Scan for the cell matching the given text and deliver its (x, y) coordinate at center. 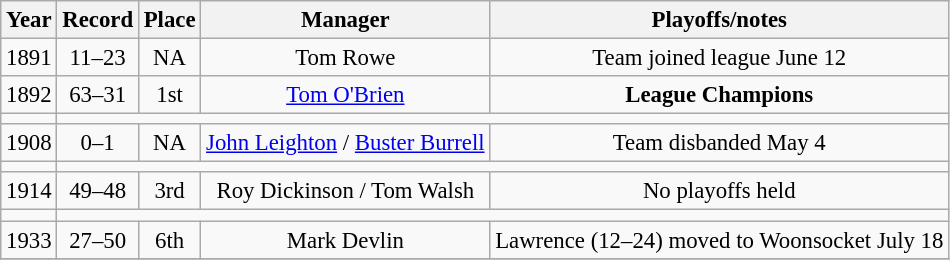
27–50 (98, 240)
0–1 (98, 143)
Team disbanded May 4 (720, 143)
1933 (29, 240)
Tom Rowe (346, 58)
3rd (169, 191)
1891 (29, 58)
1908 (29, 143)
Record (98, 20)
Team joined league June 12 (720, 58)
Tom O'Brien (346, 95)
Playoffs/notes (720, 20)
John Leighton / Buster Burrell (346, 143)
11–23 (98, 58)
League Champions (720, 95)
6th (169, 240)
1914 (29, 191)
63–31 (98, 95)
Mark Devlin (346, 240)
Roy Dickinson / Tom Walsh (346, 191)
1st (169, 95)
49–48 (98, 191)
No playoffs held (720, 191)
Manager (346, 20)
Lawrence (12–24) moved to Woonsocket July 18 (720, 240)
1892 (29, 95)
Year (29, 20)
Place (169, 20)
